Capture the cell that displays the provided text and extract its [x, y] central coordinate. 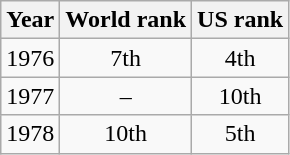
1978 [30, 134]
5th [240, 134]
World rank [126, 20]
1977 [30, 96]
Year [30, 20]
7th [126, 58]
4th [240, 58]
US rank [240, 20]
– [126, 96]
1976 [30, 58]
